From the cell containing the given text, extract its center point as (x, y) coordinate. 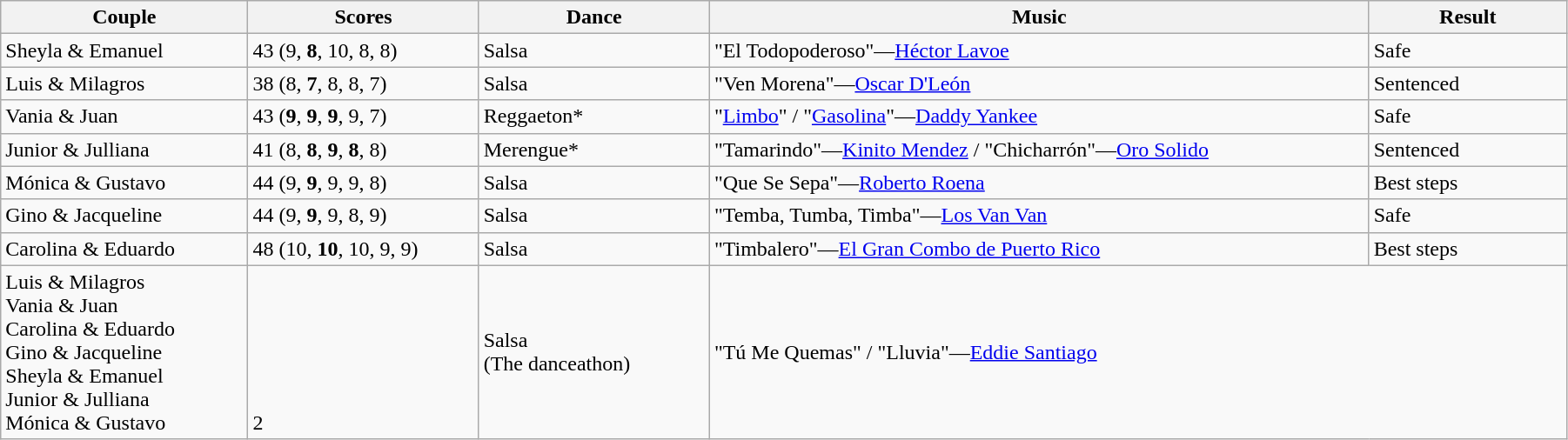
Scores (364, 17)
Result (1467, 17)
Music (1039, 17)
43 (9, 9, 9, 9, 7) (364, 117)
Junior & Julliana (124, 150)
2 (364, 352)
"Temba, Tumba, Timba"—Los Van Van (1039, 216)
43 (9, 8, 10, 8, 8) (364, 50)
38 (8, 7, 8, 8, 7) (364, 83)
Mónica & Gustavo (124, 183)
Luis & MilagrosVania & JuanCarolina & EduardoGino & JacquelineSheyla & EmanuelJunior & JullianaMónica & Gustavo (124, 352)
41 (8, 8, 9, 8, 8) (364, 150)
Couple (124, 17)
"Limbo" / "Gasolina"—Daddy Yankee (1039, 117)
44 (9, 9, 9, 9, 8) (364, 183)
"Que Se Sepa"—Roberto Roena (1039, 183)
48 (10, 10, 10, 9, 9) (364, 249)
Vania & Juan (124, 117)
Reggaeton* (593, 117)
Carolina & Eduardo (124, 249)
Luis & Milagros (124, 83)
"Ven Morena"—Oscar D'León (1039, 83)
Gino & Jacqueline (124, 216)
Salsa(The danceathon) (593, 352)
"Tamarindo"—Kinito Mendez / "Chicharrón"—Oro Solido (1039, 150)
"El Todopoderoso"—Héctor Lavoe (1039, 50)
Sheyla & Emanuel (124, 50)
"Tú Me Quemas" / "Lluvia"—Eddie Santiago (1138, 352)
44 (9, 9, 9, 8, 9) (364, 216)
"Timbalero"—El Gran Combo de Puerto Rico (1039, 249)
Merengue* (593, 150)
Dance (593, 17)
